Find where the given text appears and provide that cell's center as [x, y] coordinate. 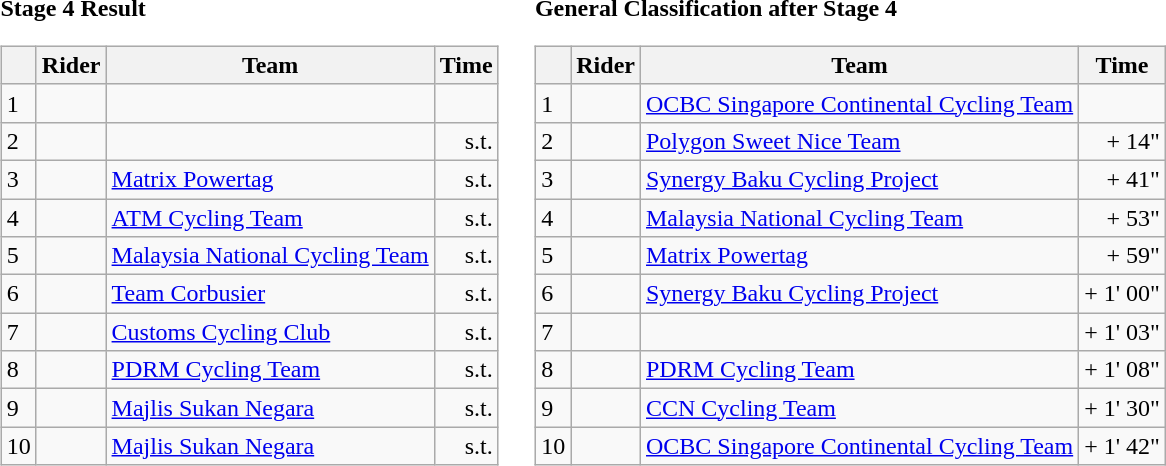
+ 1' 08" [1122, 370]
Team Corbusier [270, 294]
Polygon Sweet Nice Team [859, 141]
+ 41" [1122, 179]
CCN Cycling Team [859, 408]
Customs Cycling Club [270, 332]
+ 14" [1122, 141]
+ 53" [1122, 217]
+ 1' 00" [1122, 294]
+ 1' 42" [1122, 446]
+ 1' 30" [1122, 408]
ATM Cycling Team [270, 217]
+ 1' 03" [1122, 332]
+ 59" [1122, 256]
